Capture the cell that displays the provided text and extract its [x, y] central coordinate. 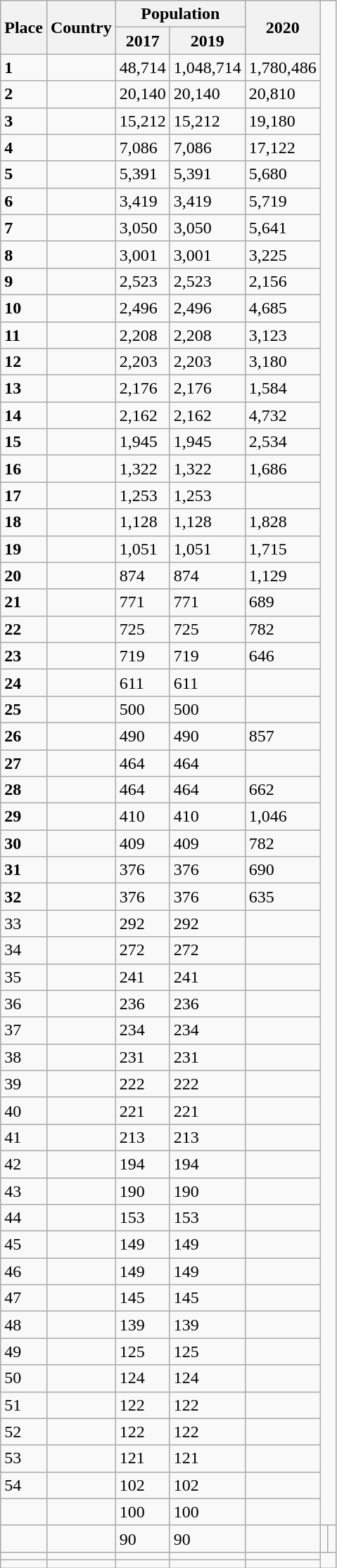
40 [24, 1110]
15 [24, 442]
33 [24, 924]
3,225 [283, 254]
5,641 [283, 228]
18 [24, 522]
45 [24, 1245]
1,046 [283, 817]
22 [24, 629]
4,732 [283, 415]
12 [24, 362]
28 [24, 790]
3,123 [283, 335]
26 [24, 736]
24 [24, 682]
2017 [142, 41]
13 [24, 389]
20,810 [283, 94]
31 [24, 870]
39 [24, 1084]
44 [24, 1218]
47 [24, 1298]
16 [24, 469]
5 [24, 174]
7 [24, 228]
52 [24, 1432]
43 [24, 1191]
49 [24, 1352]
1,048,714 [207, 67]
54 [24, 1485]
25 [24, 709]
635 [283, 897]
1,715 [283, 549]
Population [180, 14]
14 [24, 415]
42 [24, 1164]
38 [24, 1057]
20 [24, 576]
2020 [283, 27]
30 [24, 843]
5,680 [283, 174]
32 [24, 897]
17,122 [283, 148]
3 [24, 121]
19 [24, 549]
21 [24, 602]
8 [24, 254]
5,719 [283, 201]
4 [24, 148]
1,584 [283, 389]
53 [24, 1458]
35 [24, 977]
50 [24, 1378]
2,156 [283, 281]
17 [24, 495]
27 [24, 763]
36 [24, 1004]
690 [283, 870]
11 [24, 335]
Country [81, 27]
1,686 [283, 469]
3,180 [283, 362]
2,534 [283, 442]
689 [283, 602]
37 [24, 1030]
2019 [207, 41]
48,714 [142, 67]
857 [283, 736]
662 [283, 790]
646 [283, 656]
48 [24, 1325]
23 [24, 656]
1,828 [283, 522]
41 [24, 1137]
2 [24, 94]
4,685 [283, 308]
29 [24, 817]
6 [24, 201]
1,129 [283, 576]
46 [24, 1271]
10 [24, 308]
9 [24, 281]
Place [24, 27]
1 [24, 67]
34 [24, 950]
1,780,486 [283, 67]
51 [24, 1405]
19,180 [283, 121]
